Provide the [x, y] coordinate of the cell's center where the given text is located.  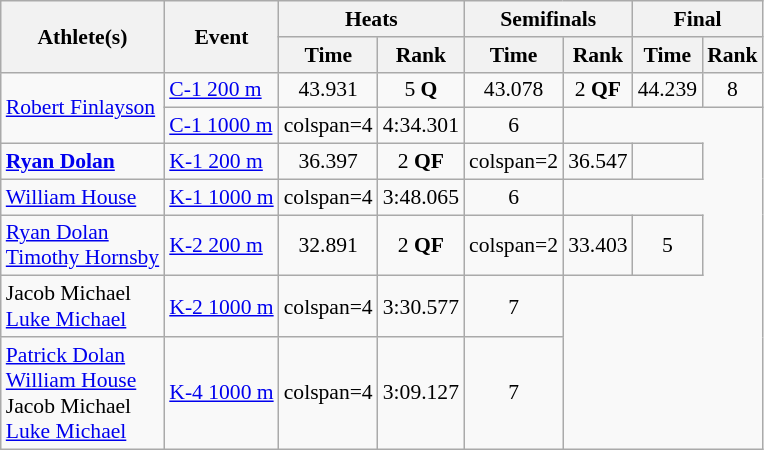
Ryan DolanTimothy Hornsby [82, 246]
44.239 [668, 90]
5 [668, 246]
Ryan Dolan [82, 162]
Heats [372, 19]
K-1 1000 m [221, 197]
Semifinals [548, 19]
Event [221, 36]
C-1 200 m [221, 90]
Final [698, 19]
William House [82, 197]
5 Q [421, 90]
3:48.065 [421, 197]
36.547 [598, 162]
4:34.301 [421, 126]
C-1 1000 m [221, 126]
32.891 [328, 246]
43.078 [514, 90]
K-1 200 m [221, 162]
Jacob MichaelLuke Michael [82, 306]
33.403 [598, 246]
8 [732, 90]
K-2 200 m [221, 246]
43.931 [328, 90]
K-2 1000 m [221, 306]
Patrick DolanWilliam HouseJacob MichaelLuke Michael [82, 393]
3:09.127 [421, 393]
Robert Finlayson [82, 108]
3:30.577 [421, 306]
Athlete(s) [82, 36]
K-4 1000 m [221, 393]
36.397 [328, 162]
